Determine the (x, y) coordinate at the center of the cell enclosing the given text.  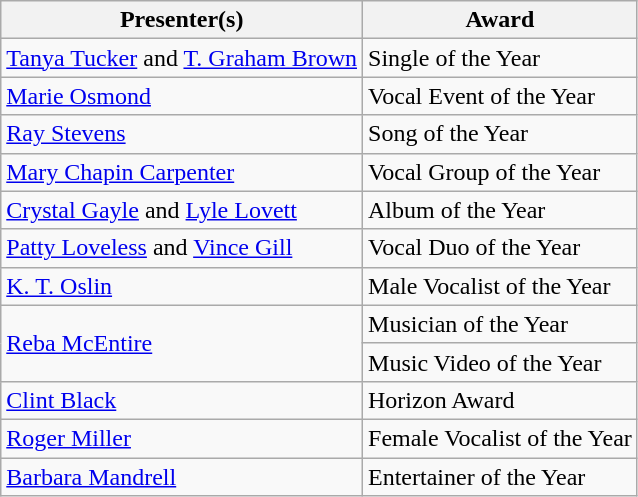
Single of the Year (500, 58)
Female Vocalist of the Year (500, 438)
Male Vocalist of the Year (500, 286)
Reba McEntire (182, 343)
Vocal Duo of the Year (500, 248)
Barbara Mandrell (182, 477)
Vocal Event of the Year (500, 96)
Album of the Year (500, 210)
Horizon Award (500, 400)
Entertainer of the Year (500, 477)
Marie Osmond (182, 96)
Clint Black (182, 400)
Patty Loveless and Vince Gill (182, 248)
Vocal Group of the Year (500, 172)
Song of the Year (500, 134)
K. T. Oslin (182, 286)
Award (500, 20)
Mary Chapin Carpenter (182, 172)
Musician of the Year (500, 324)
Music Video of the Year (500, 362)
Roger Miller (182, 438)
Tanya Tucker and T. Graham Brown (182, 58)
Presenter(s) (182, 20)
Ray Stevens (182, 134)
Crystal Gayle and Lyle Lovett (182, 210)
